For the text-containing cell, return its midpoint in [X, Y] coordinate format. 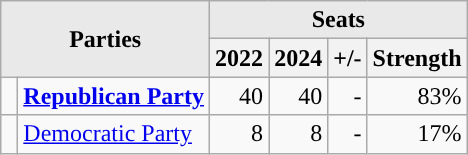
Parties [106, 39]
Seats [338, 20]
+/- [348, 58]
Democratic Party [114, 134]
Republican Party [114, 96]
17% [417, 134]
2022 [240, 58]
2024 [298, 58]
Strength [417, 58]
83% [417, 96]
